Return (X, Y) of the center of cell containing provided text 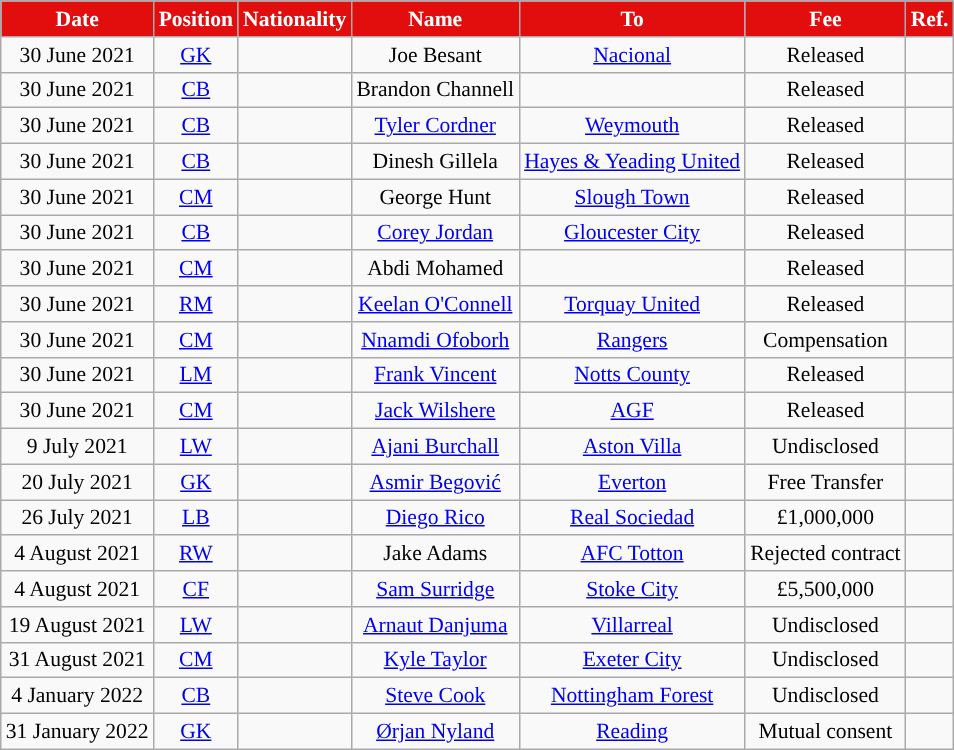
Villarreal (632, 625)
Nnamdi Ofoborh (435, 340)
31 August 2021 (78, 660)
19 August 2021 (78, 625)
AGF (632, 411)
Ørjan Nyland (435, 732)
Position (196, 19)
Brandon Channell (435, 90)
9 July 2021 (78, 447)
Reading (632, 732)
Diego Rico (435, 518)
LB (196, 518)
Sam Surridge (435, 589)
Notts County (632, 375)
Rangers (632, 340)
Ajani Burchall (435, 447)
Compensation (826, 340)
Name (435, 19)
4 January 2022 (78, 696)
Tyler Cordner (435, 126)
Torquay United (632, 304)
RM (196, 304)
Abdi Mohamed (435, 269)
Arnaut Danjuma (435, 625)
AFC Totton (632, 554)
Nationality (294, 19)
Frank Vincent (435, 375)
Free Transfer (826, 482)
Corey Jordan (435, 233)
Hayes & Yeading United (632, 162)
Steve Cook (435, 696)
Mutual consent (826, 732)
To (632, 19)
Rejected contract (826, 554)
CF (196, 589)
£1,000,000 (826, 518)
Exeter City (632, 660)
Ref. (930, 19)
Slough Town (632, 197)
Date (78, 19)
31 January 2022 (78, 732)
Nottingham Forest (632, 696)
LM (196, 375)
Kyle Taylor (435, 660)
RW (196, 554)
Joe Besant (435, 55)
Dinesh Gillela (435, 162)
£5,500,000 (826, 589)
Fee (826, 19)
Aston Villa (632, 447)
Real Sociedad (632, 518)
Nacional (632, 55)
Everton (632, 482)
Jack Wilshere (435, 411)
Keelan O'Connell (435, 304)
Gloucester City (632, 233)
26 July 2021 (78, 518)
Weymouth (632, 126)
Jake Adams (435, 554)
George Hunt (435, 197)
Stoke City (632, 589)
Asmir Begović (435, 482)
20 July 2021 (78, 482)
